Provide the (X, Y) coordinate of the cell's center where the given text is located.  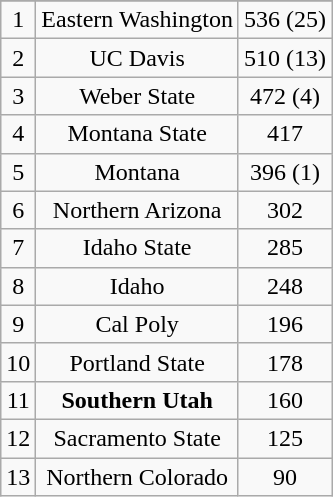
Montana State (138, 134)
Cal Poly (138, 324)
1 (18, 20)
8 (18, 286)
536 (25) (284, 20)
285 (284, 248)
417 (284, 134)
11 (18, 400)
Idaho (138, 286)
Portland State (138, 362)
Sacramento State (138, 438)
12 (18, 438)
90 (284, 477)
178 (284, 362)
9 (18, 324)
125 (284, 438)
396 (1) (284, 172)
5 (18, 172)
510 (13) (284, 58)
3 (18, 96)
196 (284, 324)
13 (18, 477)
472 (4) (284, 96)
7 (18, 248)
302 (284, 210)
Northern Arizona (138, 210)
248 (284, 286)
Northern Colorado (138, 477)
4 (18, 134)
Southern Utah (138, 400)
Weber State (138, 96)
Montana (138, 172)
2 (18, 58)
Idaho State (138, 248)
Eastern Washington (138, 20)
160 (284, 400)
10 (18, 362)
UC Davis (138, 58)
6 (18, 210)
